Return the [X, Y] coordinate for the center point of the cell that contains the specified text.  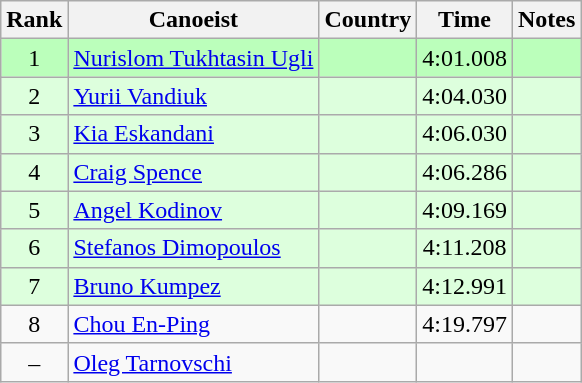
Angel Kodinov [194, 210]
8 [34, 324]
– [34, 362]
2 [34, 96]
Canoeist [194, 20]
Nurislom Tukhtasin Ugli [194, 58]
4:06.286 [465, 172]
4:11.208 [465, 248]
4:06.030 [465, 134]
4:19.797 [465, 324]
4:09.169 [465, 210]
Craig Spence [194, 172]
4 [34, 172]
Bruno Kumpez [194, 286]
Yurii Vandiuk [194, 96]
1 [34, 58]
Notes [546, 20]
6 [34, 248]
7 [34, 286]
4:04.030 [465, 96]
5 [34, 210]
Stefanos Dimopoulos [194, 248]
Kia Eskandani [194, 134]
4:12.991 [465, 286]
Oleg Tarnovschi [194, 362]
3 [34, 134]
Country [368, 20]
Time [465, 20]
4:01.008 [465, 58]
Rank [34, 20]
Chou En-Ping [194, 324]
